Return (X, Y) of the center of cell containing provided text 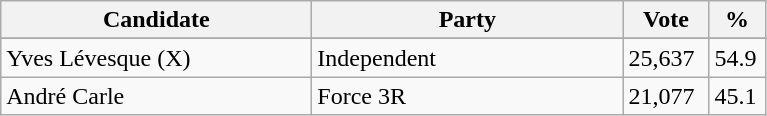
21,077 (666, 96)
45.1 (737, 96)
Force 3R (468, 96)
25,637 (666, 58)
Vote (666, 20)
54.9 (737, 58)
% (737, 20)
Candidate (156, 20)
Independent (468, 58)
Party (468, 20)
André Carle (156, 96)
Yves Lévesque (X) (156, 58)
